Output the [X, Y] coordinate of the center of the cell containing the given text.  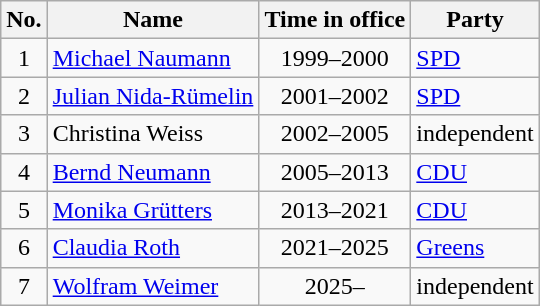
2025– [335, 286]
1 [24, 58]
2001–2002 [335, 96]
3 [24, 134]
Party [475, 20]
2005–2013 [335, 172]
No. [24, 20]
Monika Grütters [153, 210]
7 [24, 286]
Christina Weiss [153, 134]
Claudia Roth [153, 248]
2 [24, 96]
1999–2000 [335, 58]
Julian Nida-Rümelin [153, 96]
2021–2025 [335, 248]
Name [153, 20]
Bernd Neumann [153, 172]
Greens [475, 248]
6 [24, 248]
Wolfram Weimer [153, 286]
Time in office [335, 20]
Michael Naumann [153, 58]
5 [24, 210]
4 [24, 172]
2002–2005 [335, 134]
2013–2021 [335, 210]
